Extract the [X, Y] coordinate from the center of the cell holding the provided text.  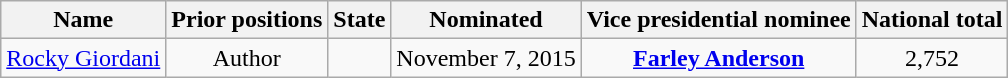
Vice presidential nominee [718, 20]
Nominated [486, 20]
Author [247, 58]
Farley Anderson [718, 58]
Rocky Giordani [84, 58]
Prior positions [247, 20]
National total [932, 20]
Name [84, 20]
November 7, 2015 [486, 58]
2,752 [932, 58]
State [360, 20]
